Return (x, y) of the center of cell containing provided text 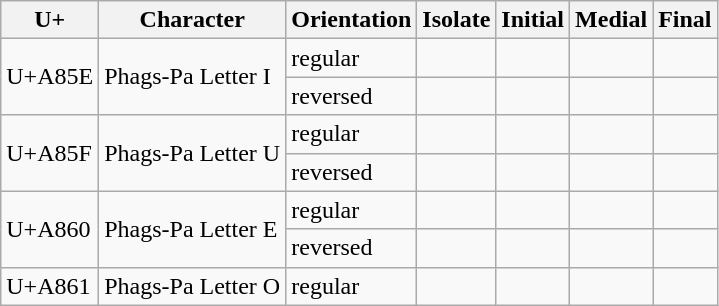
Medial (612, 20)
Final (685, 20)
Initial (533, 20)
Phags‑Pa Letter U (192, 153)
U+A861 (50, 286)
U+A85E (50, 77)
Isolate (456, 20)
Phags‑Pa Letter I (192, 77)
Phags‑Pa Letter O (192, 286)
U+ (50, 20)
U+A85F (50, 153)
U+A860 (50, 229)
Phags‑Pa Letter E (192, 229)
Character (192, 20)
Orientation (352, 20)
